Provide the (X, Y) coordinate of the cell's center where the given text is located.  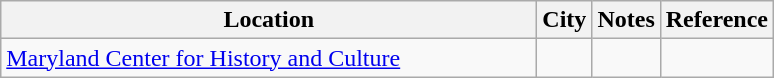
Maryland Center for History and Culture (269, 58)
Reference (716, 20)
Location (269, 20)
Notes (626, 20)
City (564, 20)
